Detect which cell encompasses the target text, then output its (X, Y) center coordinate. 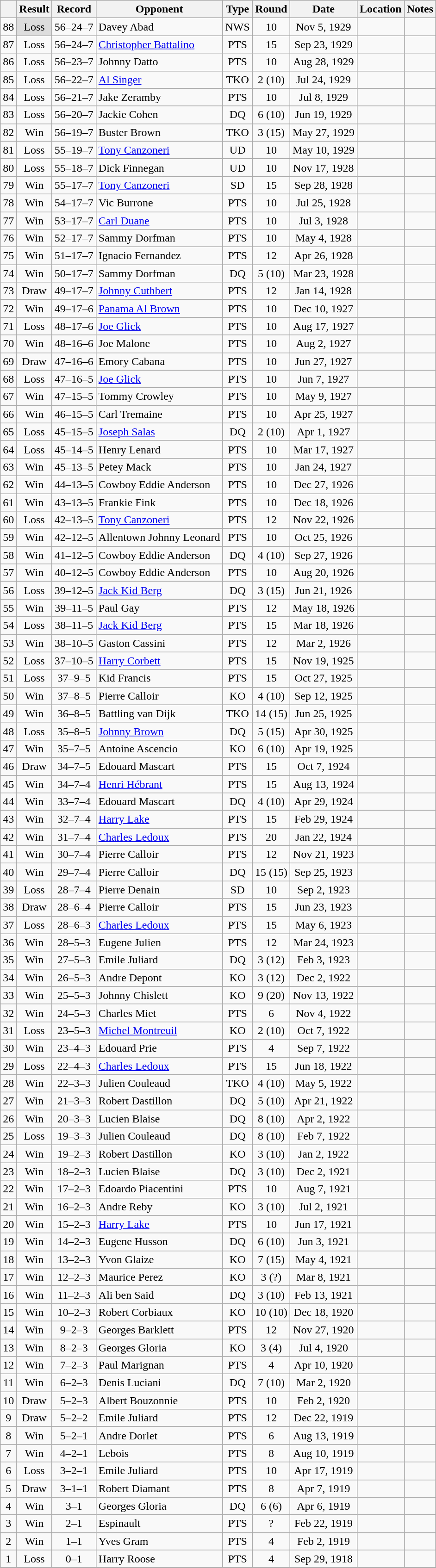
35 (8, 960)
Robert Diamant (159, 1488)
Apr 29, 1924 (323, 802)
Nov 22, 1926 (323, 520)
5 (15) (271, 731)
49–17–7 (74, 291)
80 (8, 167)
38 (8, 907)
Mar 2, 1926 (323, 643)
Joe Malone (159, 344)
73 (8, 291)
Sep 23, 1929 (323, 44)
Oct 25, 1926 (323, 538)
Jul 3, 1928 (323, 221)
14–2–3 (74, 1242)
Nov 27, 1920 (323, 1330)
48–16–6 (74, 344)
47–16–6 (74, 361)
52–17–7 (74, 238)
51–17–7 (74, 256)
Aug 7, 1921 (323, 1189)
60 (8, 520)
65 (8, 432)
Lebois (159, 1453)
74 (8, 273)
Oct 7, 1924 (323, 766)
Mar 2, 1920 (323, 1383)
Feb 2, 1920 (323, 1401)
Emory Cabana (159, 361)
31–7–4 (74, 837)
May 10, 1929 (323, 150)
17–2–3 (74, 1189)
Jul 4, 1920 (323, 1348)
Andre Depont (159, 978)
10 (10) (271, 1312)
51 (8, 678)
Ali ben Said (159, 1295)
Georges Barklett (159, 1330)
1 (8, 1559)
Apr 7, 1919 (323, 1488)
70 (8, 344)
Nov 5, 1929 (323, 27)
Dec 27, 1926 (323, 484)
55–19–7 (74, 150)
42–13–5 (74, 520)
12–2–3 (74, 1277)
20–3–3 (74, 1119)
1–1 (74, 1541)
Oct 27, 1925 (323, 678)
5–2–1 (74, 1436)
67 (8, 397)
28 (8, 1084)
Apr 10, 1920 (323, 1365)
3–1 (74, 1506)
53–17–7 (74, 221)
Jake Zeramby (159, 97)
Oct 7, 1922 (323, 1030)
Eugene Julien (159, 942)
39 (8, 890)
62 (8, 484)
81 (8, 150)
50 (8, 696)
30–7–4 (74, 855)
21 (8, 1207)
Petey Mack (159, 467)
Espinault (159, 1524)
Joseph Salas (159, 432)
Feb 2, 1919 (323, 1541)
7 (10) (271, 1383)
36–8–5 (74, 713)
Johnny Datto (159, 62)
Henri Hébrant (159, 784)
Aug 17, 1927 (323, 326)
88 (8, 27)
Aug 10, 1919 (323, 1453)
Al Singer (159, 80)
43–13–5 (74, 502)
41 (8, 855)
Jun 3, 1921 (323, 1242)
38–10–5 (74, 643)
Edouard Prie (159, 1048)
48 (8, 731)
40–12–5 (74, 573)
19–2–3 (74, 1154)
16 (8, 1295)
2 (8, 1541)
44–13–5 (74, 484)
86 (8, 62)
Jan 14, 1928 (323, 291)
35–7–5 (74, 749)
29–7–4 (74, 872)
23–5–3 (74, 1030)
4–2–1 (74, 1453)
24 (8, 1154)
40 (8, 872)
28–6–4 (74, 907)
11 (8, 1383)
59 (8, 538)
Johnny Cuthbert (159, 291)
Aug 2, 1927 (323, 344)
Apr 2, 1922 (323, 1119)
10–2–3 (74, 1312)
19–3–3 (74, 1136)
5–2–2 (74, 1418)
11–2–3 (74, 1295)
9–2–3 (74, 1330)
Sep 7, 1922 (323, 1048)
Aug 28, 1929 (323, 62)
3 (?) (271, 1277)
May 4, 1928 (323, 238)
13 (8, 1348)
Aug 20, 1926 (323, 573)
57 (8, 573)
16–2–3 (74, 1207)
30 (8, 1048)
38–11–5 (74, 626)
Paul Marignan (159, 1365)
33 (8, 995)
Jul 24, 1929 (323, 80)
24–5–3 (74, 1013)
Apr 30, 1925 (323, 731)
25 (8, 1136)
46 (8, 766)
49–17–6 (74, 309)
Sep 28, 1928 (323, 185)
Nov 13, 1922 (323, 995)
6–2–3 (74, 1383)
26–5–3 (74, 978)
47–16–5 (74, 379)
Paul Gay (159, 608)
Jan 22, 1924 (323, 837)
Sep 27, 1926 (323, 555)
45–14–5 (74, 449)
Jun 7, 1927 (323, 379)
Apr 17, 1919 (323, 1471)
82 (8, 132)
Aug 13, 1924 (323, 784)
Nov 17, 1928 (323, 167)
56–21–7 (74, 97)
Nov 21, 1923 (323, 855)
Nov 19, 1925 (323, 661)
Feb 13, 1921 (323, 1295)
31 (8, 1030)
Andre Dorlet (159, 1436)
42–12–5 (74, 538)
17 (8, 1277)
May 5, 1922 (323, 1084)
66 (8, 414)
54–17–7 (74, 203)
Yves Gram (159, 1541)
29 (8, 1066)
45–15–5 (74, 432)
Mar 24, 1923 (323, 942)
May 6, 1923 (323, 925)
Dec 18, 1926 (323, 502)
Jun 21, 1926 (323, 590)
Jun 18, 1922 (323, 1066)
32 (8, 1013)
Harry Roose (159, 1559)
Robert Corbiaux (159, 1312)
0–1 (74, 1559)
56–22–7 (74, 80)
Ignacio Fernandez (159, 256)
28–7–4 (74, 890)
Jul 8, 1929 (323, 97)
Feb 3, 1923 (323, 960)
53 (8, 643)
72 (8, 309)
Carl Duane (159, 221)
34–7–4 (74, 784)
Apr 1, 1927 (323, 432)
Johnny Chislett (159, 995)
Jackie Cohen (159, 115)
Mar 17, 1927 (323, 449)
37–10–5 (74, 661)
May 9, 1927 (323, 397)
3–2–1 (74, 1471)
56–23–7 (74, 62)
Jul 2, 1921 (323, 1207)
Jun 27, 1927 (323, 361)
Frankie Fink (159, 502)
Denis Luciani (159, 1383)
Apr 6, 1919 (323, 1506)
54 (8, 626)
23 (8, 1171)
Jan 2, 1922 (323, 1154)
9 (20) (271, 995)
45 (8, 784)
9 (8, 1418)
Dec 2, 1921 (323, 1171)
34–7–5 (74, 766)
Edoardo Piacentini (159, 1189)
58 (8, 555)
Albert Bouzonnie (159, 1401)
Apr 26, 1928 (323, 256)
69 (8, 361)
Pierre Denain (159, 890)
Sep 12, 1925 (323, 696)
? (271, 1524)
Round (271, 9)
Apr 25, 1927 (323, 414)
52 (8, 661)
May 27, 1929 (323, 132)
Feb 29, 1924 (323, 819)
7 (15) (271, 1259)
28–5–3 (74, 942)
7 (8, 1453)
42 (8, 837)
37–8–5 (74, 696)
Vic Burrone (159, 203)
25–5–3 (74, 995)
Jun 23, 1923 (323, 907)
19 (8, 1242)
6 (6) (271, 1506)
71 (8, 326)
Feb 7, 1922 (323, 1136)
Johnny Brown (159, 731)
75 (8, 256)
87 (8, 44)
Nov 4, 1922 (323, 1013)
8–2–3 (74, 1348)
39–12–5 (74, 590)
Opponent (159, 9)
55–18–7 (74, 167)
Yvon Glaize (159, 1259)
Kid Francis (159, 678)
Date (323, 9)
Result (34, 9)
32–7–4 (74, 819)
78 (8, 203)
18–2–3 (74, 1171)
21–3–3 (74, 1101)
14 (15) (271, 713)
Location (380, 9)
46–15–5 (74, 414)
Panama Al Brown (159, 309)
44 (8, 802)
34 (8, 978)
Christopher Battalino (159, 44)
Gaston Cassini (159, 643)
Henry Lenard (159, 449)
Sep 25, 1923 (323, 872)
Michel Montreuil (159, 1030)
45–13–5 (74, 467)
41–12–5 (74, 555)
Mar 8, 1921 (323, 1277)
61 (8, 502)
Jan 24, 1927 (323, 467)
Dec 22, 1919 (323, 1418)
Antoine Ascencio (159, 749)
Apr 21, 1922 (323, 1101)
Charles Miet (159, 1013)
May 4, 1921 (323, 1259)
55 (8, 608)
Davey Abad (159, 27)
22–4–3 (74, 1066)
22–3–3 (74, 1084)
Mar 23, 1928 (323, 273)
3 (8, 1524)
May 18, 1926 (323, 608)
36 (8, 942)
56–20–7 (74, 115)
Maurice Perez (159, 1277)
33–7–4 (74, 802)
Eugene Husson (159, 1242)
15 (15) (271, 872)
77 (8, 221)
15–2–3 (74, 1224)
5–2–3 (74, 1401)
14 (8, 1330)
18 (8, 1259)
39–11–5 (74, 608)
85 (8, 80)
Notes (420, 9)
47–15–5 (74, 397)
Harry Corbett (159, 661)
3–1–1 (74, 1488)
49 (8, 713)
84 (8, 97)
79 (8, 185)
Battling van Dijk (159, 713)
Tommy Crowley (159, 397)
Dec 10, 1927 (323, 309)
Aug 13, 1919 (323, 1436)
56–19–7 (74, 132)
47 (8, 749)
26 (8, 1119)
Allentown Johnny Leonard (159, 538)
Dec 2, 1922 (323, 978)
35–8–5 (74, 731)
Dick Finnegan (159, 167)
Jun 25, 1925 (323, 713)
Jun 19, 1929 (323, 115)
27–5–3 (74, 960)
Record (74, 9)
Dec 18, 1920 (323, 1312)
22 (8, 1189)
2–1 (74, 1524)
28–6–3 (74, 925)
Apr 19, 1925 (323, 749)
5 (8, 1488)
NWS (237, 27)
Jul 25, 1928 (323, 203)
27 (8, 1101)
63 (8, 467)
Buster Brown (159, 132)
64 (8, 449)
3 (4) (271, 1348)
Carl Tremaine (159, 414)
Andre Reby (159, 1207)
37 (8, 925)
50–17–7 (74, 273)
Feb 22, 1919 (323, 1524)
48–17–6 (74, 326)
43 (8, 819)
55–17–7 (74, 185)
7–2–3 (74, 1365)
Sep 2, 1923 (323, 890)
83 (8, 115)
56 (8, 590)
Type (237, 9)
Mar 18, 1926 (323, 626)
Jun 17, 1921 (323, 1224)
37–9–5 (74, 678)
76 (8, 238)
Sep 29, 1918 (323, 1559)
23–4–3 (74, 1048)
68 (8, 379)
13–2–3 (74, 1259)
